Capture the cell that displays the provided text and extract its (x, y) central coordinate. 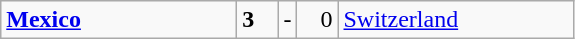
Switzerland (456, 20)
- (288, 20)
0 (318, 20)
3 (258, 20)
Mexico (119, 20)
